Output the [x, y] coordinate of the center of the cell containing the given text.  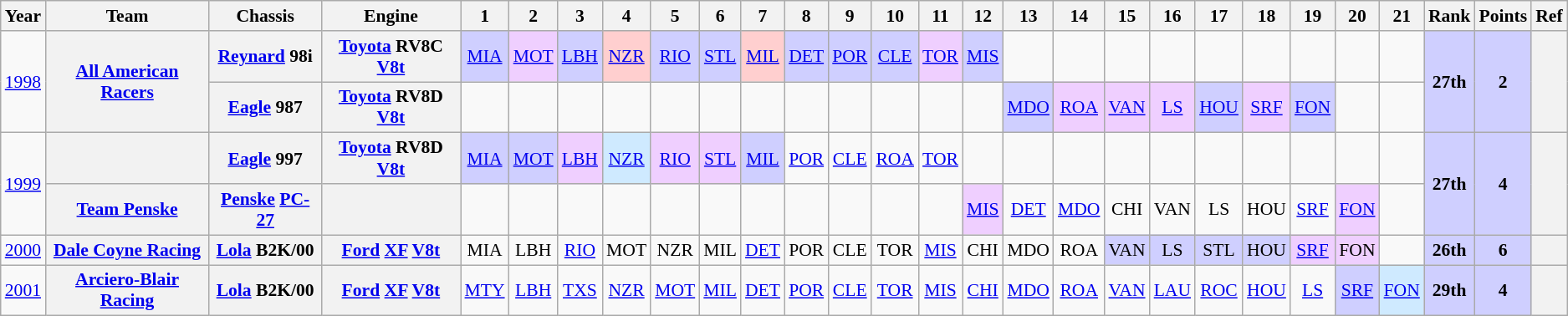
MTY [485, 291]
LAU [1172, 291]
Team [127, 16]
ROC [1219, 291]
Chassis [265, 16]
2000 [23, 250]
Arciero-Blair Racing [127, 291]
5 [675, 16]
3 [580, 16]
Rank [1450, 16]
10 [895, 16]
15 [1126, 16]
7 [763, 16]
TXS [580, 291]
26th [1450, 250]
Dale Coyne Racing [127, 250]
16 [1172, 16]
8 [806, 16]
2001 [23, 291]
Eagle 997 [265, 159]
18 [1266, 16]
20 [1356, 16]
29th [1450, 291]
19 [1313, 16]
Engine [391, 16]
Points [1503, 16]
21 [1402, 16]
Year [23, 16]
Team Penske [127, 209]
All American Racers [127, 82]
Eagle 987 [265, 107]
1 [485, 16]
Penske PC-27 [265, 209]
1998 [23, 82]
14 [1079, 16]
12 [983, 16]
Ref [1549, 16]
Toyota RV8C V8t [391, 57]
Reynard 98i [265, 57]
17 [1219, 16]
11 [940, 16]
9 [850, 16]
1999 [23, 184]
13 [1029, 16]
